Return [x, y] of the center of cell containing provided text 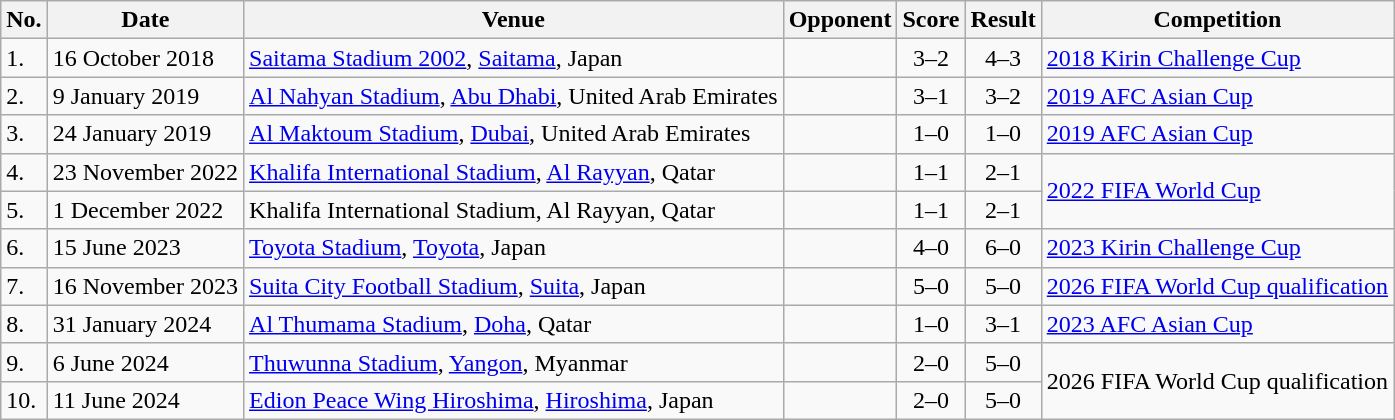
Suita City Football Stadium, Suita, Japan [514, 286]
2023 Kirin Challenge Cup [1217, 248]
9. [24, 362]
Score [931, 20]
2. [24, 96]
6. [24, 248]
Al Maktoum Stadium, Dubai, United Arab Emirates [514, 134]
23 November 2022 [145, 172]
No. [24, 20]
4–0 [931, 248]
Edion Peace Wing Hiroshima, Hiroshima, Japan [514, 400]
16 November 2023 [145, 286]
Thuwunna Stadium, Yangon, Myanmar [514, 362]
2023 AFC Asian Cup [1217, 324]
15 June 2023 [145, 248]
16 October 2018 [145, 58]
9 January 2019 [145, 96]
2022 FIFA World Cup [1217, 191]
Al Thumama Stadium, Doha, Qatar [514, 324]
Date [145, 20]
Al Nahyan Stadium, Abu Dhabi, United Arab Emirates [514, 96]
Saitama Stadium 2002, Saitama, Japan [514, 58]
Competition [1217, 20]
Opponent [840, 20]
6 June 2024 [145, 362]
1 December 2022 [145, 210]
24 January 2019 [145, 134]
5. [24, 210]
8. [24, 324]
4–3 [1003, 58]
Venue [514, 20]
4. [24, 172]
Toyota Stadium, Toyota, Japan [514, 248]
11 June 2024 [145, 400]
31 January 2024 [145, 324]
3. [24, 134]
Result [1003, 20]
10. [24, 400]
1. [24, 58]
2018 Kirin Challenge Cup [1217, 58]
7. [24, 286]
6–0 [1003, 248]
